For the text-containing cell, return its midpoint in [X, Y] coordinate format. 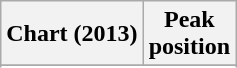
Peakposition [189, 34]
Chart (2013) [72, 34]
